Capture the cell that displays the provided text and extract its (x, y) central coordinate. 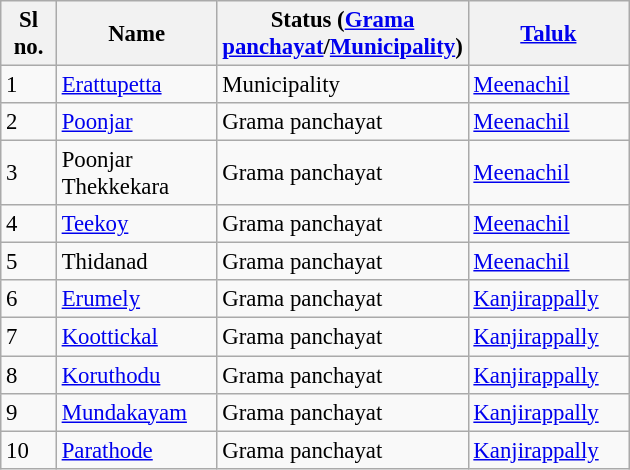
5 (29, 262)
Erattupetta (136, 85)
8 (29, 375)
7 (29, 337)
Sl no. (29, 34)
6 (29, 299)
10 (29, 450)
9 (29, 412)
Municipality (342, 85)
Mundakayam (136, 412)
Koottickal (136, 337)
Teekoy (136, 224)
Parathode (136, 450)
Poonjar Thekkekara (136, 174)
Taluk (548, 34)
4 (29, 224)
3 (29, 174)
Erumely (136, 299)
1 (29, 85)
Status (Grama panchayat/Municipality) (342, 34)
2 (29, 122)
Thidanad (136, 262)
Poonjar (136, 122)
Koruthodu (136, 375)
Name (136, 34)
